Identify which cell holds the provided text, then report its [X, Y] central coordinate. 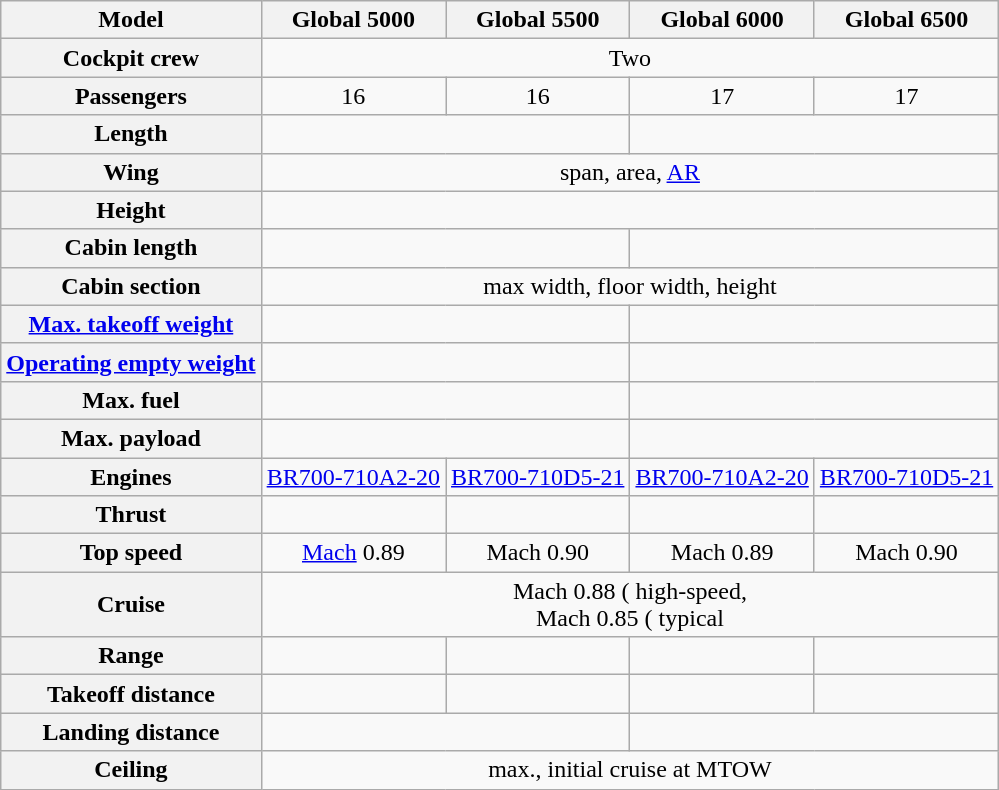
max width, floor width, height [630, 286]
Length [131, 134]
Landing distance [131, 732]
Range [131, 656]
Global 5500 [538, 20]
Global 5000 [353, 20]
Passengers [131, 96]
Global 6000 [722, 20]
Ceiling [131, 770]
Cabin length [131, 248]
Thrust [131, 515]
Two [630, 58]
Mach 0.88 ( high-speed,Mach 0.85 ( typical [630, 604]
Model [131, 20]
Max. payload [131, 438]
Engines [131, 477]
Wing [131, 172]
Cockpit crew [131, 58]
Operating empty weight [131, 362]
Height [131, 210]
Max. takeoff weight [131, 324]
Max. fuel [131, 400]
Top speed [131, 553]
Takeoff distance [131, 694]
Cruise [131, 604]
Global 6500 [906, 20]
Cabin section [131, 286]
span, area, AR [630, 172]
max., initial cruise at MTOW [630, 770]
